Provide the [X, Y] coordinate of the cell's center where the given text is located.  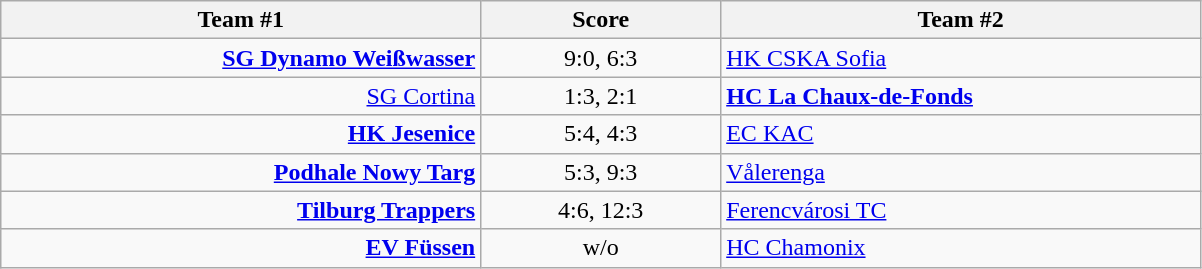
Team #1 [241, 20]
HC La Chaux-de-Fonds [961, 96]
Podhale Nowy Targ [241, 172]
Team #2 [961, 20]
HK CSKA Sofia [961, 58]
Vålerenga [961, 172]
Ferencvárosi TC [961, 210]
EV Füssen [241, 248]
5:4, 4:3 [601, 134]
EC KAC [961, 134]
4:6, 12:3 [601, 210]
HK Jesenice [241, 134]
9:0, 6:3 [601, 58]
HC Chamonix [961, 248]
SG Dynamo Weißwasser [241, 58]
Score [601, 20]
Tilburg Trappers [241, 210]
SG Cortina [241, 96]
5:3, 9:3 [601, 172]
w/o [601, 248]
1:3, 2:1 [601, 96]
